Return the [X, Y] coordinate for the center point of the cell that contains the specified text.  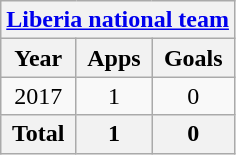
Total [38, 134]
2017 [38, 96]
Liberia national team [118, 20]
Apps [114, 58]
Year [38, 58]
Goals [193, 58]
